Scan for the cell matching the given text and deliver its [x, y] coordinate at center. 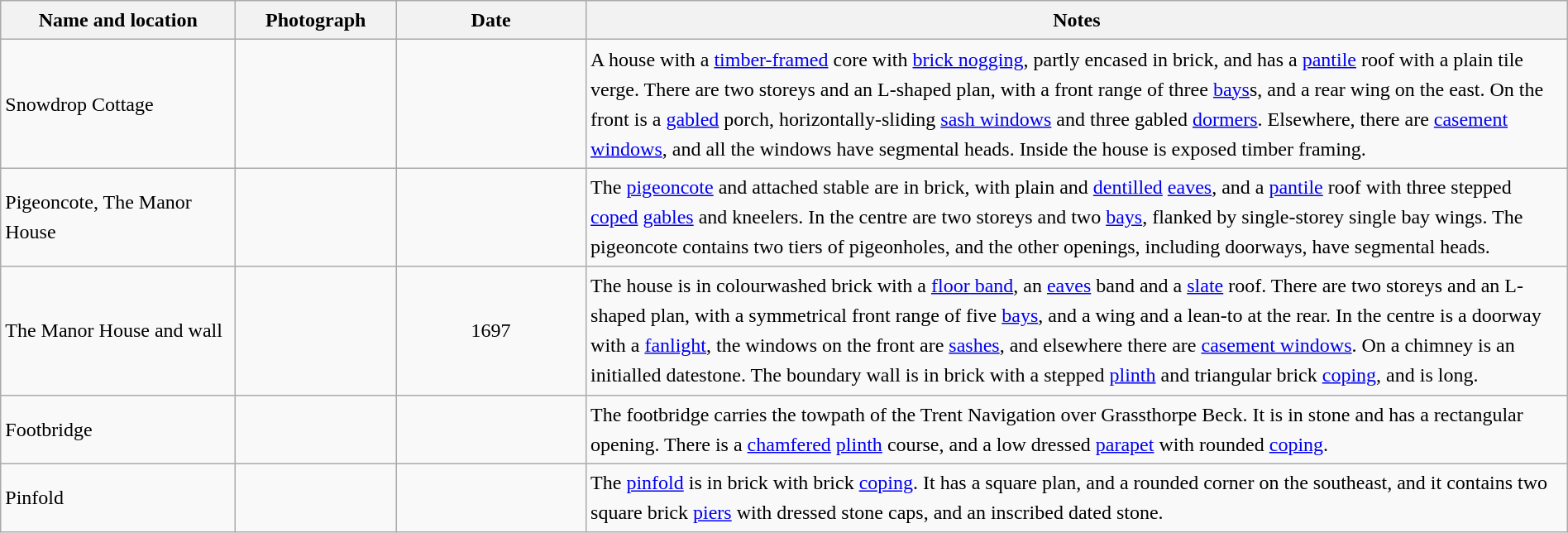
1697 [491, 331]
Notes [1077, 20]
Snowdrop Cottage [118, 104]
Footbridge [118, 429]
The Manor House and wall [118, 331]
Date [491, 20]
Photograph [316, 20]
Name and location [118, 20]
Pigeoncote, The Manor House [118, 217]
Pinfold [118, 498]
